Find where the given text appears and provide that cell's center as [X, Y] coordinate. 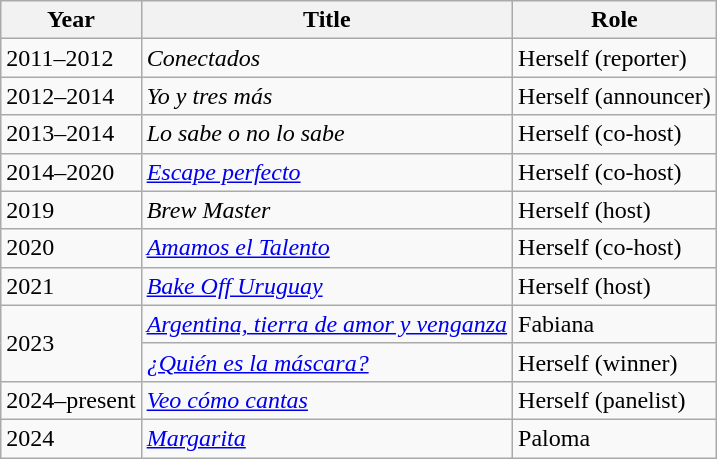
Role [615, 20]
Herself (panelist) [615, 400]
Escape perfecto [326, 172]
Amamos el Talento [326, 248]
2021 [71, 286]
Year [71, 20]
Herself (reporter) [615, 58]
Argentina, tierra de amor y venganza [326, 324]
Title [326, 20]
2019 [71, 210]
Lo sabe o no lo sabe [326, 134]
2012–2014 [71, 96]
Bake Off Uruguay [326, 286]
Herself (announcer) [615, 96]
2024–present [71, 400]
Herself (winner) [615, 362]
Paloma [615, 438]
Yo y tres más [326, 96]
Veo cómo cantas [326, 400]
2024 [71, 438]
Fabiana [615, 324]
Conectados [326, 58]
Brew Master [326, 210]
2023 [71, 343]
2014–2020 [71, 172]
2011–2012 [71, 58]
2013–2014 [71, 134]
¿Quién es la máscara? [326, 362]
2020 [71, 248]
Margarita [326, 438]
